Find where the given text appears and provide that cell's center as (x, y) coordinate. 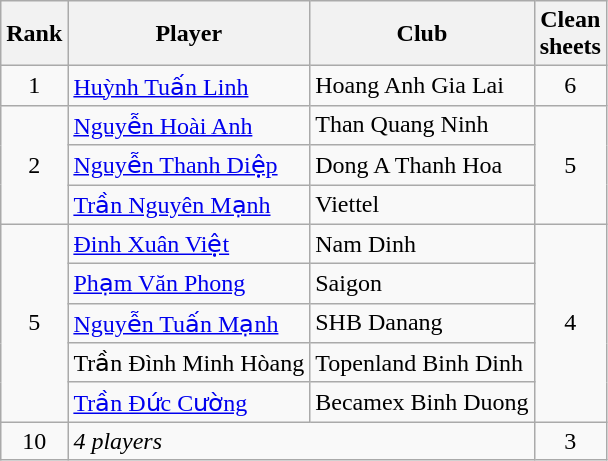
2 (34, 164)
Trần Đức Cường (189, 402)
Club (422, 34)
Hoang Anh Gia Lai (422, 86)
Saigon (422, 284)
6 (570, 86)
Huỳnh Tuấn Linh (189, 86)
Than Quang Ninh (422, 125)
Trần Nguyên Mạnh (189, 204)
Phạm Văn Phong (189, 284)
Nguyễn Hoài Anh (189, 125)
Cleansheets (570, 34)
Trần Đình Minh Hòang (189, 363)
10 (34, 441)
Rank (34, 34)
Đinh Xuân Việt (189, 244)
Nam Dinh (422, 244)
Topenland Binh Dinh (422, 363)
1 (34, 86)
Viettel (422, 204)
4 (570, 323)
SHB Danang (422, 323)
Nguyễn Tuấn Mạnh (189, 323)
Dong A Thanh Hoa (422, 165)
4 players (301, 441)
Becamex Binh Duong (422, 402)
Player (189, 34)
Nguyễn Thanh Diệp (189, 165)
3 (570, 441)
